From the cell containing the given text, extract its center point as [x, y] coordinate. 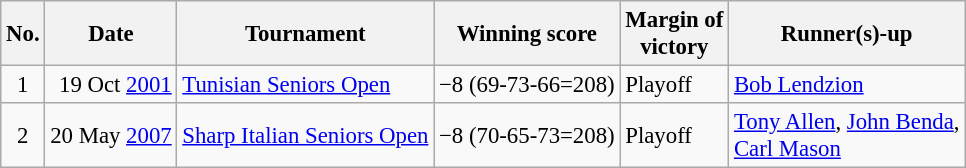
19 Oct 2001 [111, 85]
Bob Lendzion [847, 85]
Runner(s)-up [847, 34]
Tony Allen, John Benda, Carl Mason [847, 136]
20 May 2007 [111, 136]
2 [23, 136]
−8 (70-65-73=208) [527, 136]
Tunisian Seniors Open [306, 85]
Sharp Italian Seniors Open [306, 136]
−8 (69-73-66=208) [527, 85]
No. [23, 34]
Margin ofvictory [674, 34]
Winning score [527, 34]
Tournament [306, 34]
1 [23, 85]
Date [111, 34]
